Output the (x, y) coordinate of the center of the cell containing the given text.  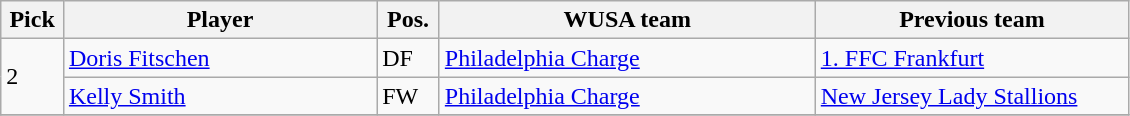
2 (32, 77)
FW (408, 96)
Previous team (972, 20)
Player (220, 20)
Pick (32, 20)
1. FFC Frankfurt (972, 58)
New Jersey Lady Stallions (972, 96)
WUSA team (627, 20)
Doris Fitschen (220, 58)
DF (408, 58)
Pos. (408, 20)
Kelly Smith (220, 96)
